Search for the cell housing the specified text and yield its [x, y] center coordinate. 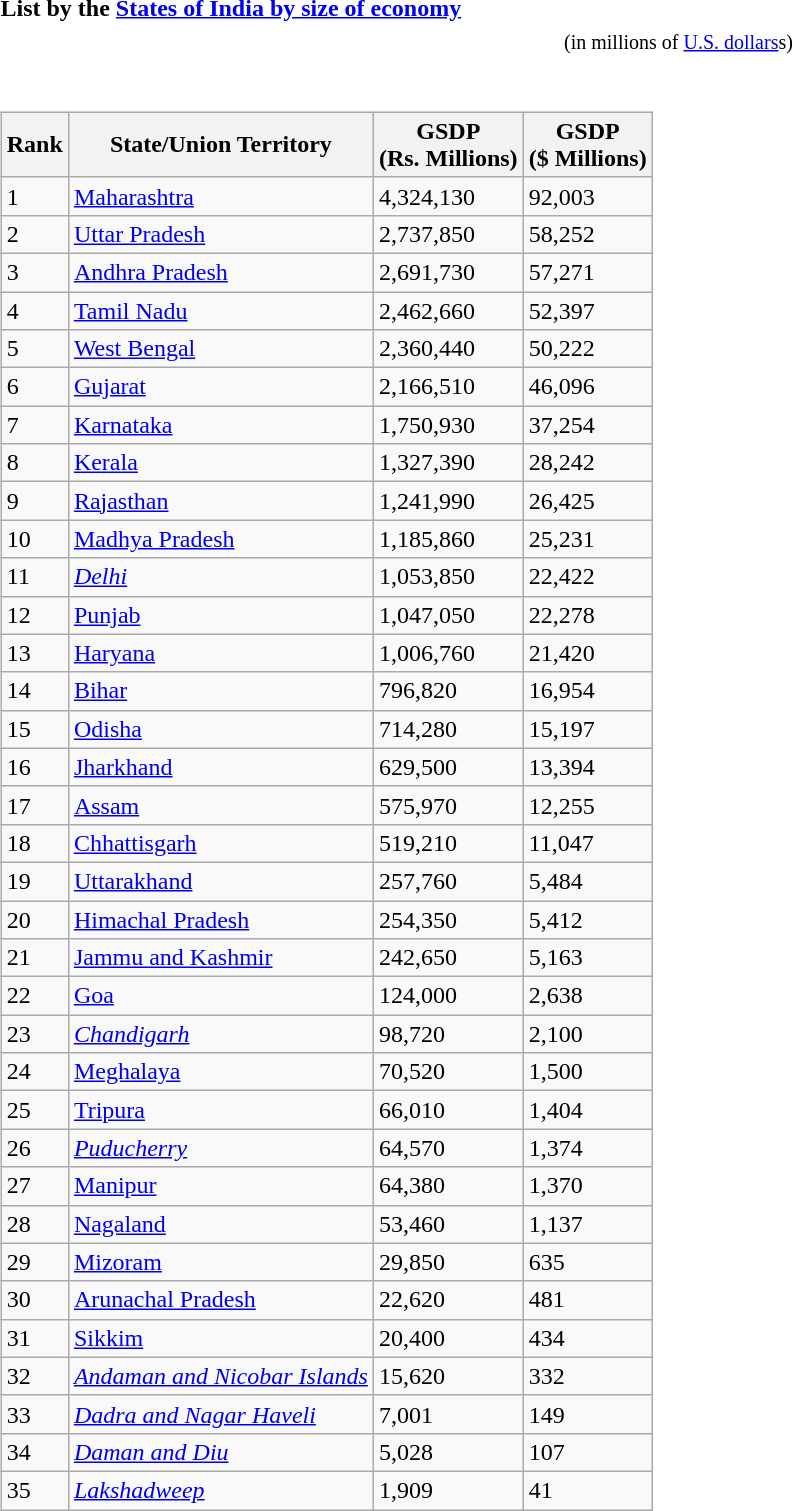
52,397 [588, 311]
Rajasthan [220, 501]
2,691,730 [448, 272]
66,010 [448, 1110]
Tripura [220, 1110]
Mizoram [220, 1262]
4,324,130 [448, 196]
107 [588, 1452]
3 [34, 272]
27 [34, 1186]
14 [34, 691]
Dadra and Nagar Haveli [220, 1414]
20 [34, 919]
Maharashtra [220, 196]
1,909 [448, 1490]
Haryana [220, 653]
5,484 [588, 881]
Uttar Pradesh [220, 234]
32 [34, 1376]
10 [34, 539]
8 [34, 463]
Sikkim [220, 1338]
16,954 [588, 691]
22,620 [448, 1300]
1 [34, 196]
254,350 [448, 919]
12,255 [588, 805]
Gujarat [220, 387]
Madhya Pradesh [220, 539]
25 [34, 1110]
1,327,390 [448, 463]
30 [34, 1300]
2,166,510 [448, 387]
434 [588, 1338]
1,404 [588, 1110]
58,252 [588, 234]
Jammu and Kashmir [220, 958]
Jharkhand [220, 767]
Andhra Pradesh [220, 272]
15,197 [588, 729]
12 [34, 615]
25,231 [588, 539]
31 [34, 1338]
24 [34, 1072]
13 [34, 653]
GSDP (Rs. Millions) [448, 144]
Rank [34, 144]
575,970 [448, 805]
2,737,850 [448, 234]
2 [34, 234]
18 [34, 843]
64,570 [448, 1148]
1,006,760 [448, 653]
53,460 [448, 1224]
1,500 [588, 1072]
Meghalaya [220, 1072]
1,185,860 [448, 539]
9 [34, 501]
Assam [220, 805]
21,420 [588, 653]
57,271 [588, 272]
11,047 [588, 843]
Goa [220, 996]
2,462,660 [448, 311]
635 [588, 1262]
Puducherry [220, 1148]
15,620 [448, 1376]
1,750,930 [448, 425]
481 [588, 1300]
92,003 [588, 196]
796,820 [448, 691]
1,370 [588, 1186]
Chandigarh [220, 1034]
Nagaland [220, 1224]
Himachal Pradesh [220, 919]
35 [34, 1490]
1,053,850 [448, 577]
98,720 [448, 1034]
Karnataka [220, 425]
16 [34, 767]
332 [588, 1376]
33 [34, 1414]
23 [34, 1034]
11 [34, 577]
37,254 [588, 425]
6 [34, 387]
7 [34, 425]
Odisha [220, 729]
Manipur [220, 1186]
Punjab [220, 615]
13,394 [588, 767]
17 [34, 805]
50,222 [588, 349]
519,210 [448, 843]
5,028 [448, 1452]
Lakshadweep [220, 1490]
22 [34, 996]
5,412 [588, 919]
Arunachal Pradesh [220, 1300]
26,425 [588, 501]
70,520 [448, 1072]
21 [34, 958]
714,280 [448, 729]
7,001 [448, 1414]
29,850 [448, 1262]
5 [34, 349]
41 [588, 1490]
257,760 [448, 881]
1,374 [588, 1148]
Chhattisgarh [220, 843]
28,242 [588, 463]
5,163 [588, 958]
West Bengal [220, 349]
Delhi [220, 577]
Kerala [220, 463]
1,241,990 [448, 501]
64,380 [448, 1186]
2,100 [588, 1034]
34 [34, 1452]
1,047,050 [448, 615]
46,096 [588, 387]
Daman and Diu [220, 1452]
4 [34, 311]
2,360,440 [448, 349]
29 [34, 1262]
26 [34, 1148]
Andaman and Nicobar Islands [220, 1376]
242,650 [448, 958]
28 [34, 1224]
2,638 [588, 996]
GSDP ($ Millions) [588, 144]
22,422 [588, 577]
State/Union Territory [220, 144]
19 [34, 881]
Bihar [220, 691]
22,278 [588, 615]
Uttarakhand [220, 881]
629,500 [448, 767]
124,000 [448, 996]
Tamil Nadu [220, 311]
20,400 [448, 1338]
149 [588, 1414]
15 [34, 729]
1,137 [588, 1224]
